Identify which cell holds the provided text, then report its (X, Y) central coordinate. 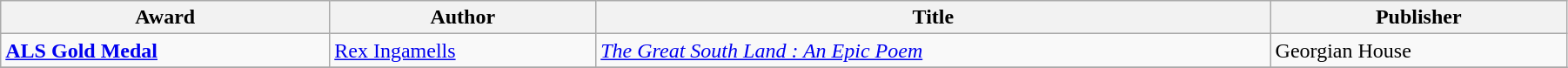
The Great South Land : An Epic Poem (933, 51)
Publisher (1418, 17)
Author (463, 17)
Award (165, 17)
Title (933, 17)
Georgian House (1418, 51)
Rex Ingamells (463, 51)
ALS Gold Medal (165, 51)
